Locate the cell with the specified text and output its (x, y) center coordinate. 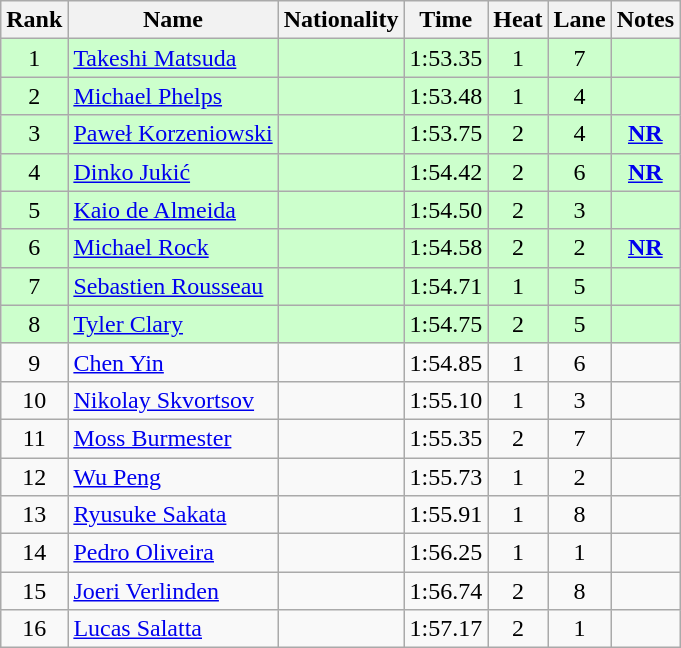
1:54.75 (446, 324)
16 (34, 629)
1:56.25 (446, 553)
Takeshi Matsuda (173, 58)
Dinko Jukić (173, 172)
Nikolay Skvortsov (173, 400)
1:53.35 (446, 58)
1:54.42 (446, 172)
Notes (645, 20)
Lucas Salatta (173, 629)
Pedro Oliveira (173, 553)
Joeri Verlinden (173, 591)
Nationality (341, 20)
Michael Phelps (173, 96)
Chen Yin (173, 362)
Sebastien Rousseau (173, 286)
1:55.91 (446, 515)
13 (34, 515)
1:55.10 (446, 400)
15 (34, 591)
Moss Burmester (173, 438)
1:54.85 (446, 362)
1:54.58 (446, 248)
1:57.17 (446, 629)
1:53.48 (446, 96)
10 (34, 400)
1:56.74 (446, 591)
Lane (580, 20)
Wu Peng (173, 477)
Kaio de Almeida (173, 210)
Time (446, 20)
Heat (518, 20)
11 (34, 438)
Michael Rock (173, 248)
1:55.35 (446, 438)
1:53.75 (446, 134)
1:54.50 (446, 210)
Rank (34, 20)
Ryusuke Sakata (173, 515)
Tyler Clary (173, 324)
12 (34, 477)
14 (34, 553)
1:55.73 (446, 477)
9 (34, 362)
Paweł Korzeniowski (173, 134)
1:54.71 (446, 286)
Name (173, 20)
